Pinpoint the cell where the given text exists, returning its [x, y] midpoint coordinate. 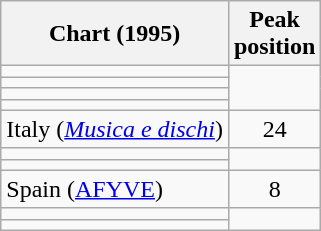
Spain (AFYVE) [115, 189]
Chart (1995) [115, 34]
8 [274, 189]
Italy (Musica e dischi) [115, 129]
24 [274, 129]
Peakposition [274, 34]
